Detect which cell encompasses the target text, then output its (X, Y) center coordinate. 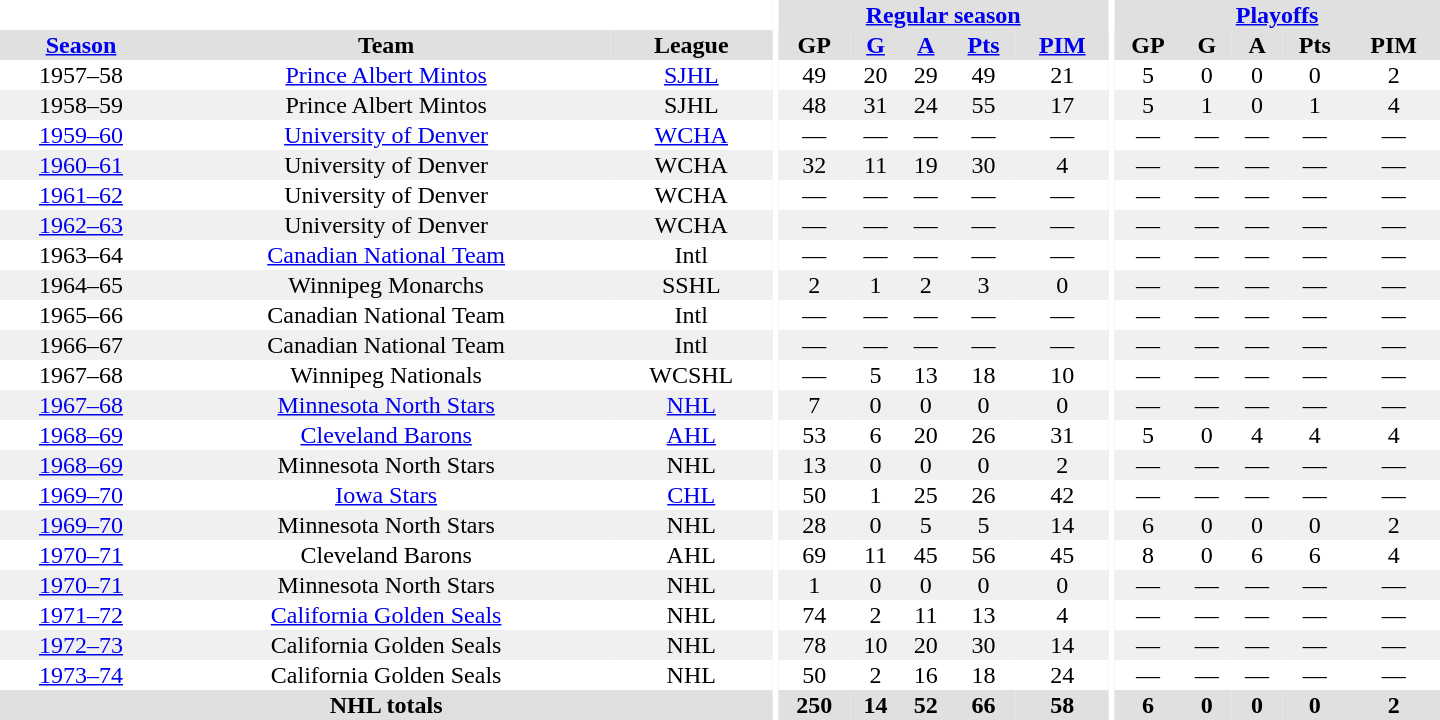
28 (814, 525)
56 (984, 555)
1971–72 (81, 615)
1963–64 (81, 255)
League (691, 45)
21 (1062, 75)
Season (81, 45)
Winnipeg Nationals (386, 375)
16 (926, 675)
1962–63 (81, 225)
1958–59 (81, 105)
1966–67 (81, 345)
66 (984, 705)
52 (926, 705)
NHL totals (386, 705)
1965–66 (81, 315)
Team (386, 45)
1957–58 (81, 75)
Regular season (944, 15)
1972–73 (81, 645)
WCSHL (691, 375)
1964–65 (81, 285)
7 (814, 405)
48 (814, 105)
Iowa Stars (386, 495)
32 (814, 165)
69 (814, 555)
3 (984, 285)
SSHL (691, 285)
19 (926, 165)
Playoffs (1277, 15)
Winnipeg Monarchs (386, 285)
78 (814, 645)
8 (1148, 555)
58 (1062, 705)
74 (814, 615)
55 (984, 105)
25 (926, 495)
250 (814, 705)
1973–74 (81, 675)
29 (926, 75)
1961–62 (81, 195)
42 (1062, 495)
1960–61 (81, 165)
CHL (691, 495)
17 (1062, 105)
1959–60 (81, 135)
53 (814, 435)
